Capture the cell that displays the provided text and extract its [x, y] central coordinate. 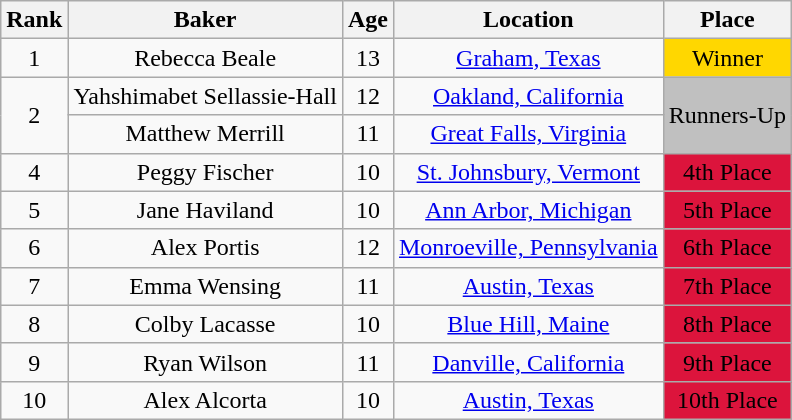
Runners-Up [727, 115]
Oakland, California [528, 96]
5th Place [727, 210]
8 [34, 324]
Blue Hill, Maine [528, 324]
7 [34, 286]
7th Place [727, 286]
4th Place [727, 172]
1 [34, 58]
2 [34, 115]
8th Place [727, 324]
Place [727, 20]
Alex Alcorta [206, 400]
Rank [34, 20]
9th Place [727, 362]
St. Johnsbury, Vermont [528, 172]
6 [34, 248]
Yahshimabet Sellassie-Hall [206, 96]
Location [528, 20]
Rebecca Beale [206, 58]
6th Place [727, 248]
Emma Wensing [206, 286]
Monroeville, Pennsylvania [528, 248]
Peggy Fischer [206, 172]
Ann Arbor, Michigan [528, 210]
Matthew Merrill [206, 134]
Ryan Wilson [206, 362]
Jane Haviland [206, 210]
Great Falls, Virginia [528, 134]
Alex Portis [206, 248]
4 [34, 172]
Colby Lacasse [206, 324]
Winner [727, 58]
Graham, Texas [528, 58]
13 [368, 58]
Danville, California [528, 362]
Age [368, 20]
5 [34, 210]
9 [34, 362]
Baker [206, 20]
10th Place [727, 400]
